Pinpoint the cell where the given text exists, returning its (x, y) midpoint coordinate. 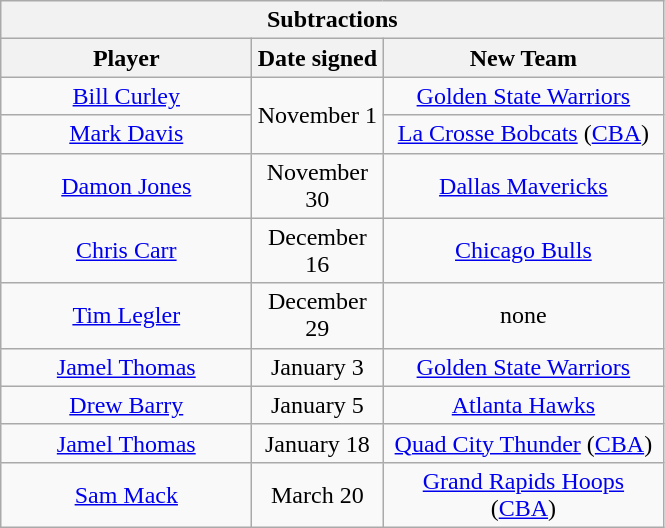
Quad City Thunder (CBA) (524, 443)
Chris Carr (126, 250)
Tim Legler (126, 316)
January 5 (318, 405)
November 30 (318, 186)
December 16 (318, 250)
November 1 (318, 115)
Drew Barry (126, 405)
Grand Rapids Hoops (CBA) (524, 494)
Mark Davis (126, 134)
January 18 (318, 443)
Chicago Bulls (524, 250)
Sam Mack (126, 494)
Bill Curley (126, 96)
Atlanta Hawks (524, 405)
Subtractions (332, 20)
La Crosse Bobcats (CBA) (524, 134)
December 29 (318, 316)
Damon Jones (126, 186)
Dallas Mavericks (524, 186)
none (524, 316)
Date signed (318, 58)
New Team (524, 58)
March 20 (318, 494)
January 3 (318, 367)
Player (126, 58)
